Capture the cell that displays the provided text and extract its [x, y] central coordinate. 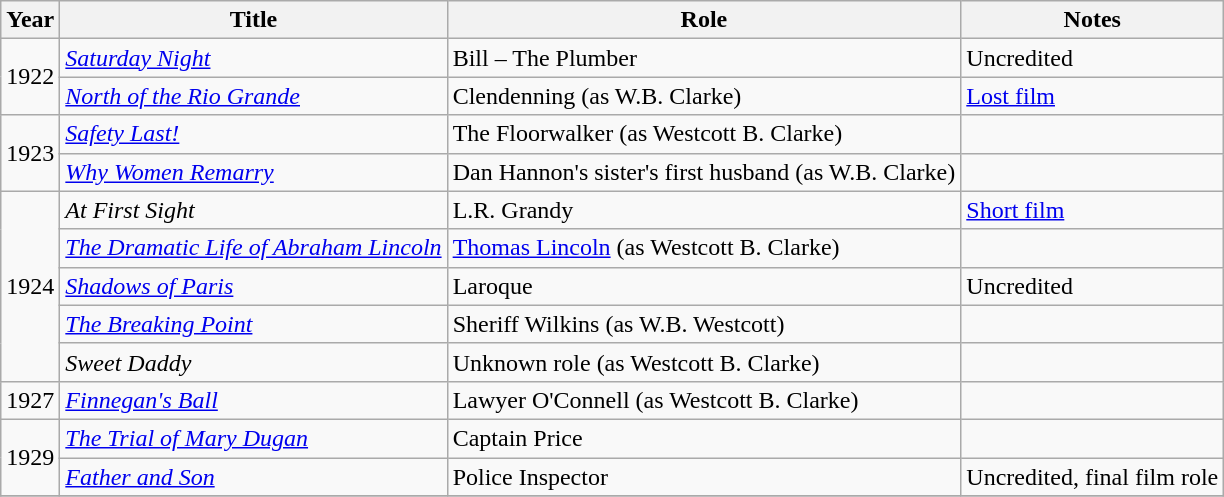
Unknown role (as Westcott B. Clarke) [704, 362]
Short film [1092, 210]
1923 [30, 153]
Role [704, 20]
1929 [30, 457]
The Dramatic Life of Abraham Lincoln [254, 248]
Notes [1092, 20]
Bill – The Plumber [704, 58]
Lost film [1092, 96]
At First Sight [254, 210]
Captain Price [704, 438]
Father and Son [254, 477]
Saturday Night [254, 58]
1924 [30, 286]
North of the Rio Grande [254, 96]
Sweet Daddy [254, 362]
Safety Last! [254, 134]
Dan Hannon's sister's first husband (as W.B. Clarke) [704, 172]
Lawyer O'Connell (as Westcott B. Clarke) [704, 400]
Uncredited, final film role [1092, 477]
Police Inspector [704, 477]
Title [254, 20]
Year [30, 20]
Finnegan's Ball [254, 400]
1922 [30, 77]
Laroque [704, 286]
The Trial of Mary Dugan [254, 438]
1927 [30, 400]
Sheriff Wilkins (as W.B. Westcott) [704, 324]
The Floorwalker (as Westcott B. Clarke) [704, 134]
Why Women Remarry [254, 172]
Clendenning (as W.B. Clarke) [704, 96]
Thomas Lincoln (as Westcott B. Clarke) [704, 248]
Shadows of Paris [254, 286]
L.R. Grandy [704, 210]
The Breaking Point [254, 324]
